Scan for the cell matching the given text and deliver its (X, Y) coordinate at center. 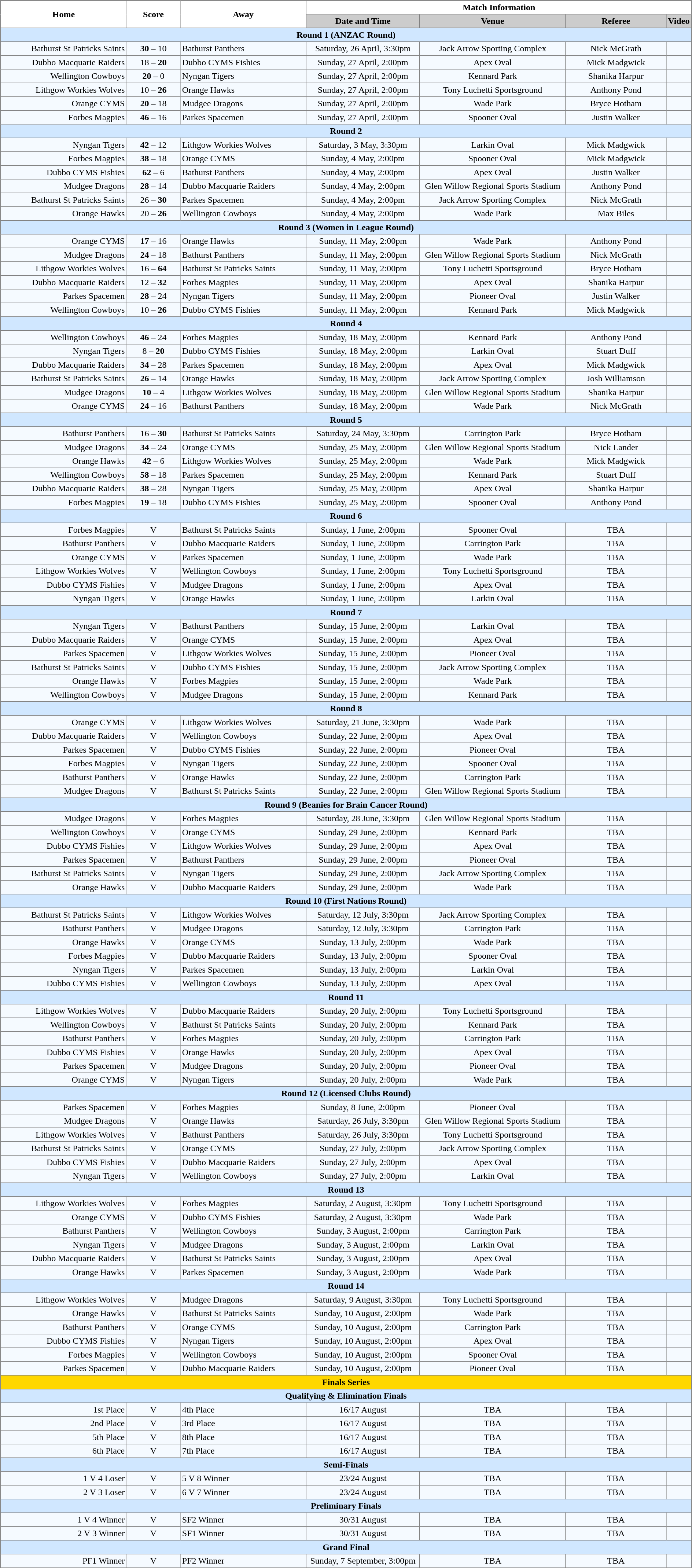
Score (154, 14)
Saturday, 9 August, 3:30pm (363, 1300)
Sunday, 7 September, 3:00pm (363, 1561)
42 – 6 (154, 461)
Saturday, 26 April, 3:30pm (363, 49)
SF1 Winner (243, 1534)
Finals Series (346, 1382)
2 V 3 Winner (63, 1534)
20 – 26 (154, 214)
18 – 20 (154, 62)
24 – 18 (154, 255)
Round 12 (Licensed Clubs Round) (346, 1094)
Round 13 (346, 1190)
Saturday, 24 May, 3:30pm (363, 434)
38 – 28 (154, 489)
Video (679, 21)
17 – 16 (154, 241)
38 – 18 (154, 159)
Match Information (499, 7)
Round 8 (346, 709)
16 – 30 (154, 434)
16 – 64 (154, 269)
2nd Place (63, 1424)
Home (63, 14)
Sunday, 8 June, 2:00pm (363, 1107)
Date and Time (363, 21)
Referee (616, 21)
62 – 6 (154, 172)
Round 11 (346, 997)
Round 1 (ANZAC Round) (346, 35)
Round 3 (Women in League Round) (346, 227)
34 – 24 (154, 447)
Venue (493, 21)
Round 4 (346, 324)
Round 2 (346, 131)
6 V 7 Winner (243, 1492)
28 – 14 (154, 186)
46 – 16 (154, 117)
5th Place (63, 1437)
Grand Final (346, 1547)
Round 6 (346, 516)
58 – 18 (154, 475)
26 – 30 (154, 200)
7th Place (243, 1451)
8th Place (243, 1437)
Max Biles (616, 214)
Saturday, 21 June, 3:30pm (363, 722)
Preliminary Finals (346, 1506)
2 V 3 Loser (63, 1492)
1 V 4 Loser (63, 1479)
1 V 4 Winner (63, 1520)
30 – 10 (154, 49)
Round 10 (First Nations Round) (346, 901)
20 – 0 (154, 76)
Qualifying & Elimination Finals (346, 1396)
8 – 20 (154, 351)
5 V 8 Winner (243, 1479)
Round 7 (346, 612)
Saturday, 28 June, 3:30pm (363, 819)
4th Place (243, 1410)
46 – 24 (154, 337)
20 – 18 (154, 104)
Josh Williamson (616, 379)
PF2 Winner (243, 1561)
Round 9 (Beanies for Brain Cancer Round) (346, 805)
34 – 28 (154, 365)
12 – 32 (154, 282)
Semi-Finals (346, 1465)
3rd Place (243, 1424)
19 – 18 (154, 502)
28 – 24 (154, 296)
42 – 12 (154, 145)
26 – 14 (154, 379)
Away (243, 14)
Round 14 (346, 1286)
Nick Lander (616, 447)
PF1 Winner (63, 1561)
Round 5 (346, 420)
Saturday, 3 May, 3:30pm (363, 145)
10 – 4 (154, 392)
24 – 16 (154, 406)
1st Place (63, 1410)
SF2 Winner (243, 1520)
6th Place (63, 1451)
